Scan for the cell matching the given text and deliver its [x, y] coordinate at center. 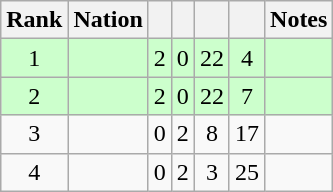
8 [212, 134]
7 [246, 96]
Notes [299, 20]
17 [246, 134]
1 [34, 58]
Rank [34, 20]
25 [246, 172]
Nation [108, 20]
